Scan for the cell matching the given text and deliver its [X, Y] coordinate at center. 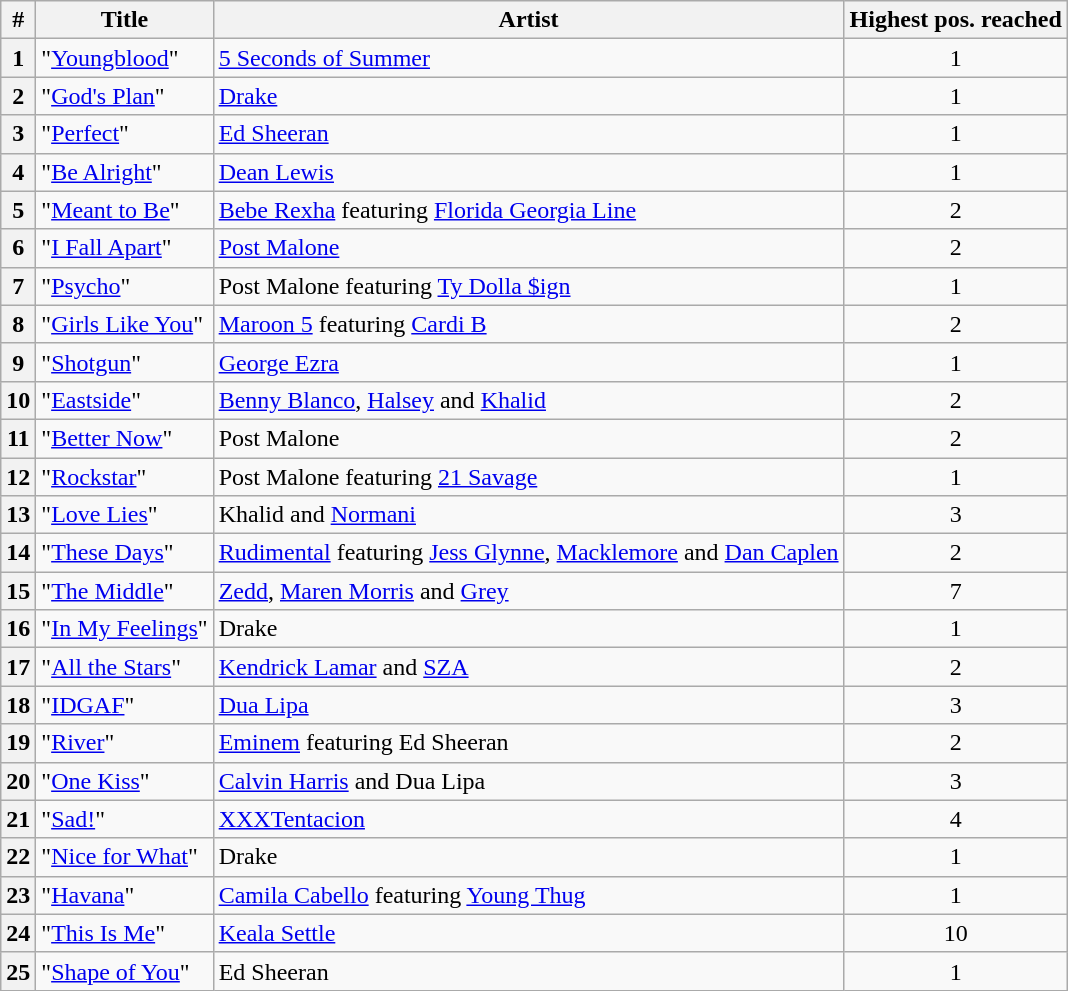
"Shape of You" [124, 971]
15 [18, 591]
"These Days" [124, 553]
Calvin Harris and Dua Lipa [528, 781]
21 [18, 819]
"Rockstar" [124, 477]
Khalid and Normani [528, 515]
"Love Lies" [124, 515]
5 [18, 210]
"Girls Like You" [124, 324]
Benny Blanco, Halsey and Khalid [528, 400]
"Shotgun" [124, 362]
"Meant to Be" [124, 210]
24 [18, 933]
Kendrick Lamar and SZA [528, 667]
11 [18, 438]
8 [18, 324]
Post Malone featuring 21 Savage [528, 477]
"The Middle" [124, 591]
16 [18, 629]
12 [18, 477]
Post Malone featuring Ty Dolla $ign [528, 286]
"All the Stars" [124, 667]
"This Is Me" [124, 933]
18 [18, 705]
17 [18, 667]
George Ezra [528, 362]
"In My Feelings" [124, 629]
9 [18, 362]
6 [18, 248]
XXXTentacion [528, 819]
"Sad!" [124, 819]
Artist [528, 20]
Camila Cabello featuring Young Thug [528, 895]
"I Fall Apart" [124, 248]
Maroon 5 featuring Cardi B [528, 324]
14 [18, 553]
5 Seconds of Summer [528, 58]
"Psycho" [124, 286]
"Havana" [124, 895]
25 [18, 971]
22 [18, 857]
"Better Now" [124, 438]
Highest pos. reached [956, 20]
Bebe Rexha featuring Florida Georgia Line [528, 210]
19 [18, 743]
Dua Lipa [528, 705]
Keala Settle [528, 933]
Rudimental featuring Jess Glynne, Macklemore and Dan Caplen [528, 553]
"Youngblood" [124, 58]
"Eastside" [124, 400]
Zedd, Maren Morris and Grey [528, 591]
Dean Lewis [528, 172]
20 [18, 781]
"Nice for What" [124, 857]
# [18, 20]
"Be Alright" [124, 172]
Eminem featuring Ed Sheeran [528, 743]
Title [124, 20]
"One Kiss" [124, 781]
"Perfect" [124, 134]
"River" [124, 743]
"IDGAF" [124, 705]
13 [18, 515]
"God's Plan" [124, 96]
23 [18, 895]
